Extract the [x, y] coordinate from the center of the cell holding the provided text.  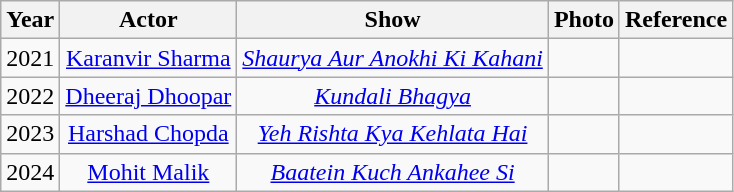
Yeh Rishta Kya Kehlata Hai [393, 134]
Photo [584, 20]
Harshad Chopda [148, 134]
Baatein Kuch Ankahee Si [393, 172]
Shaurya Aur Anokhi Ki Kahani [393, 58]
Mohit Malik [148, 172]
2023 [30, 134]
Kundali Bhagya [393, 96]
2024 [30, 172]
2022 [30, 96]
Karanvir Sharma [148, 58]
Dheeraj Dhoopar [148, 96]
Reference [676, 20]
Actor [148, 20]
Show [393, 20]
Year [30, 20]
2021 [30, 58]
